Pinpoint the cell where the given text exists, returning its (X, Y) midpoint coordinate. 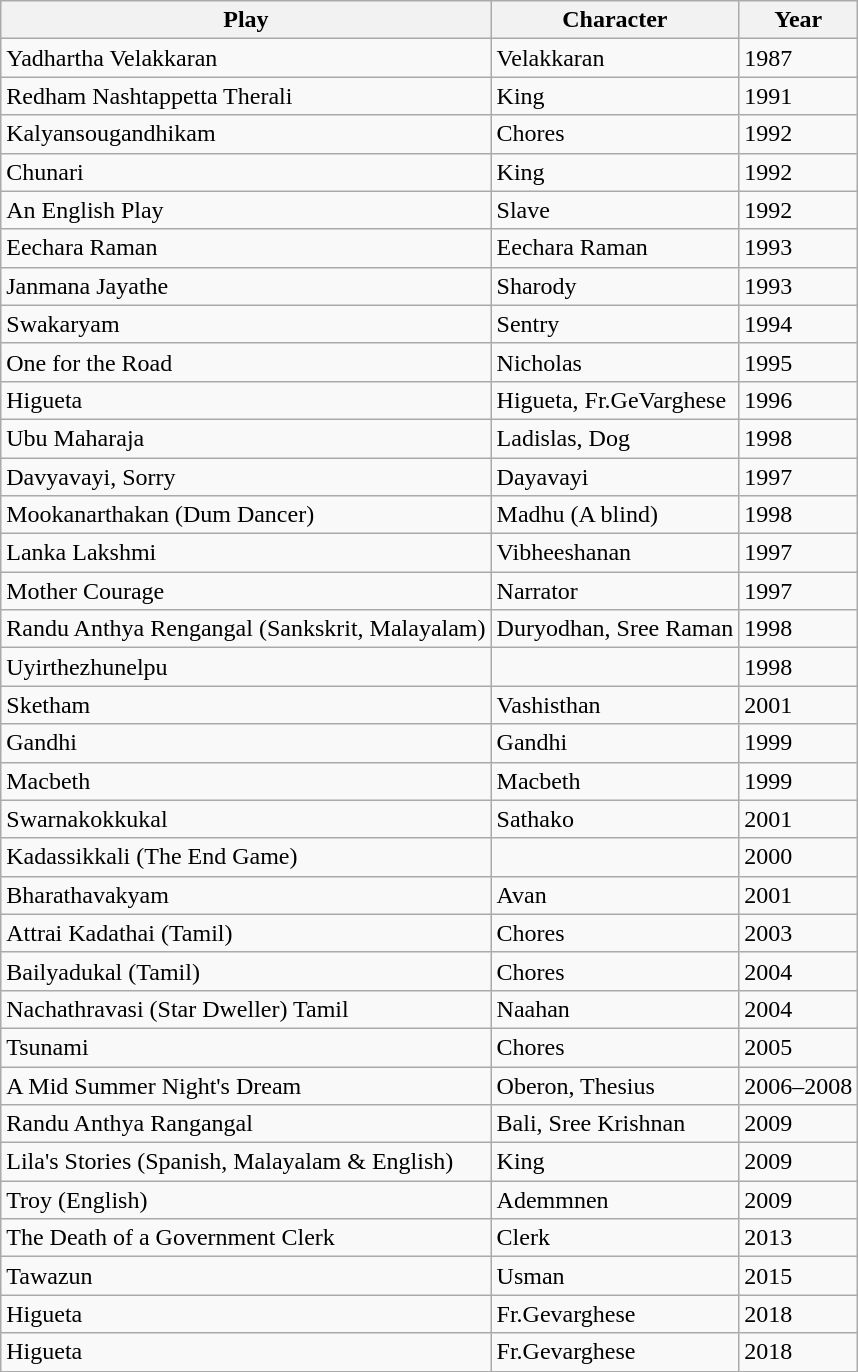
Usman (615, 1276)
Naahan (615, 1009)
Swakaryam (246, 324)
Lanka Lakshmi (246, 553)
1995 (798, 362)
2013 (798, 1238)
An English Play (246, 210)
Bali, Sree Krishnan (615, 1124)
Ladislas, Dog (615, 438)
Davyavayi, Sorry (246, 477)
Bailyadukal (Tamil) (246, 971)
Janmana Jayathe (246, 286)
Redham Nashtappetta Therali (246, 96)
Higueta, Fr.GeVarghese (615, 400)
Narrator (615, 591)
Tawazun (246, 1276)
Ademmnen (615, 1200)
Character (615, 20)
Velakkaran (615, 58)
Uyirthezhunelpu (246, 667)
1994 (798, 324)
Dayavayi (615, 477)
A Mid Summer Night's Dream (246, 1085)
Clerk (615, 1238)
2003 (798, 933)
Bharathavakyam (246, 895)
The Death of a Government Clerk (246, 1238)
1987 (798, 58)
Kadassikkali (The End Game) (246, 857)
Nachathravasi (Star Dweller) Tamil (246, 1009)
Chunari (246, 172)
Vibheeshanan (615, 553)
2015 (798, 1276)
Vashisthan (615, 705)
Troy (English) (246, 1200)
Mother Courage (246, 591)
Kalyansougandhikam (246, 134)
Duryodhan, Sree Raman (615, 629)
Swarnakokkukal (246, 819)
Avan (615, 895)
Sathako (615, 819)
Attrai Kadathai (Tamil) (246, 933)
2006–2008 (798, 1085)
Ubu Maharaja (246, 438)
One for the Road (246, 362)
Lila's Stories (Spanish, Malayalam & English) (246, 1162)
2000 (798, 857)
Oberon, Thesius (615, 1085)
Yadhartha Velakkaran (246, 58)
2005 (798, 1047)
Year (798, 20)
1996 (798, 400)
Mookanarthakan (Dum Dancer) (246, 515)
Sentry (615, 324)
Sketham (246, 705)
1991 (798, 96)
Sharody (615, 286)
Play (246, 20)
Madhu (A blind) (615, 515)
Slave (615, 210)
Tsunami (246, 1047)
Nicholas (615, 362)
Randu Anthya Rangangal (246, 1124)
Randu Anthya Rengangal (Sankskrit, Malayalam) (246, 629)
